Extract the [X, Y] coordinate from the center of the cell holding the provided text.  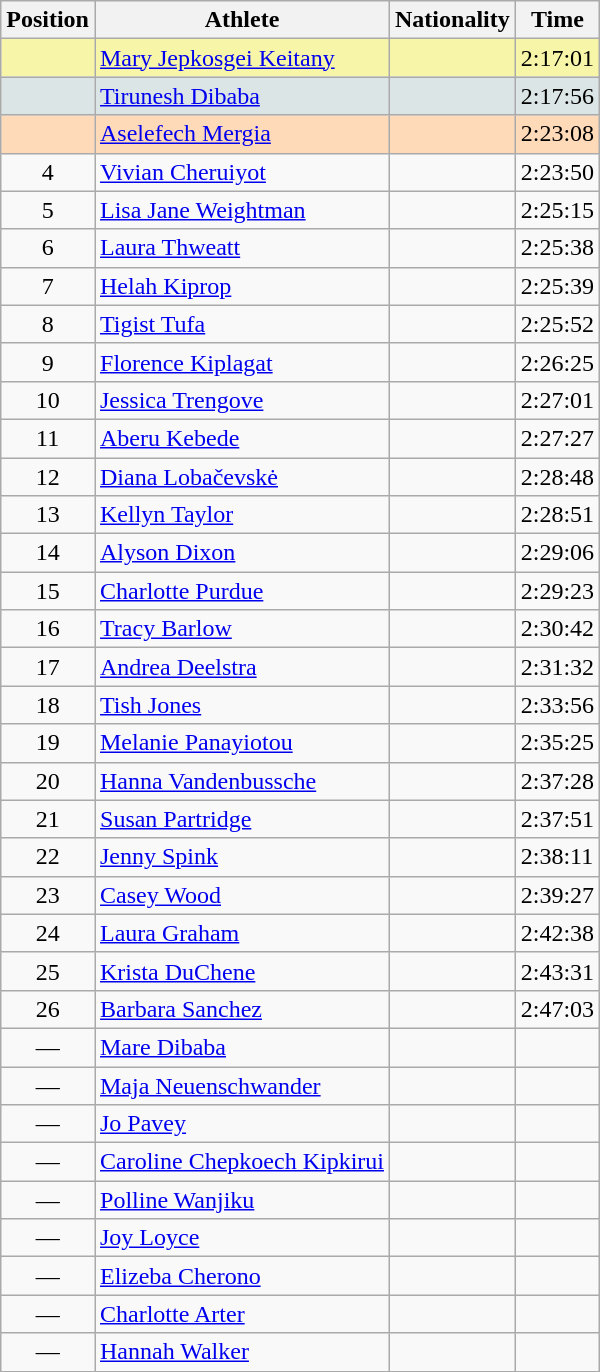
16 [48, 629]
8 [48, 324]
Charlotte Arter [242, 1314]
2:47:03 [557, 1009]
Laura Thweatt [242, 248]
Barbara Sanchez [242, 1009]
Andrea Deelstra [242, 667]
2:29:06 [557, 553]
2:17:56 [557, 96]
25 [48, 971]
Tish Jones [242, 705]
2:23:50 [557, 172]
9 [48, 362]
2:26:25 [557, 362]
2:25:38 [557, 248]
2:28:48 [557, 477]
7 [48, 286]
Aberu Kebede [242, 438]
Mare Dibaba [242, 1047]
Caroline Chepkoech Kipkirui [242, 1162]
Aselefech Mergia [242, 134]
10 [48, 400]
13 [48, 515]
2:25:15 [557, 210]
23 [48, 895]
Jenny Spink [242, 857]
Helah Kiprop [242, 286]
Joy Loyce [242, 1238]
2:31:32 [557, 667]
Diana Lobačevskė [242, 477]
2:28:51 [557, 515]
20 [48, 781]
22 [48, 857]
Florence Kiplagat [242, 362]
21 [48, 819]
Tracy Barlow [242, 629]
15 [48, 591]
Jessica Trengove [242, 400]
2:42:38 [557, 933]
2:25:39 [557, 286]
2:30:42 [557, 629]
Krista DuChene [242, 971]
2:38:11 [557, 857]
Vivian Cheruiyot [242, 172]
2:43:31 [557, 971]
Susan Partridge [242, 819]
Athlete [242, 20]
19 [48, 743]
Nationality [453, 20]
2:33:56 [557, 705]
Hanna Vandenbussche [242, 781]
14 [48, 553]
Casey Wood [242, 895]
Tigist Tufa [242, 324]
Position [48, 20]
Time [557, 20]
2:35:25 [557, 743]
2:27:01 [557, 400]
2:37:51 [557, 819]
Charlotte Purdue [242, 591]
2:25:52 [557, 324]
2:39:27 [557, 895]
2:37:28 [557, 781]
Laura Graham [242, 933]
17 [48, 667]
Alyson Dixon [242, 553]
Elizeba Cherono [242, 1276]
Polline Wanjiku [242, 1200]
2:23:08 [557, 134]
Kellyn Taylor [242, 515]
Hannah Walker [242, 1352]
2:29:23 [557, 591]
2:17:01 [557, 58]
2:27:27 [557, 438]
18 [48, 705]
5 [48, 210]
Jo Pavey [242, 1124]
4 [48, 172]
Lisa Jane Weightman [242, 210]
Maja Neuenschwander [242, 1085]
Tirunesh Dibaba [242, 96]
24 [48, 933]
11 [48, 438]
12 [48, 477]
6 [48, 248]
26 [48, 1009]
Mary Jepkosgei Keitany [242, 58]
Melanie Panayiotou [242, 743]
